From the cell containing the given text, extract its center point as [x, y] coordinate. 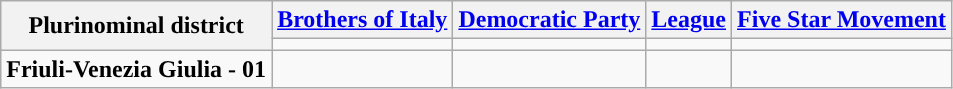
Democratic Party [550, 20]
Friuli-Venezia Giulia - 01 [136, 69]
Five Star Movement [842, 20]
Plurinominal district [136, 26]
League [689, 20]
Brothers of Italy [362, 20]
